For the text-containing cell, return its midpoint in (X, Y) coordinate format. 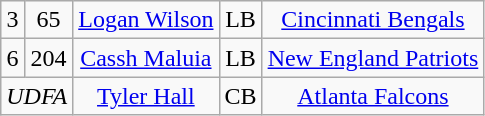
Logan Wilson (146, 20)
UDFA (37, 96)
Cincinnati Bengals (373, 20)
Cassh Maluia (146, 58)
3 (13, 20)
New England Patriots (373, 58)
6 (13, 58)
Tyler Hall (146, 96)
CB (240, 96)
65 (48, 20)
Atlanta Falcons (373, 96)
204 (48, 58)
